Capture the cell that displays the provided text and extract its (x, y) central coordinate. 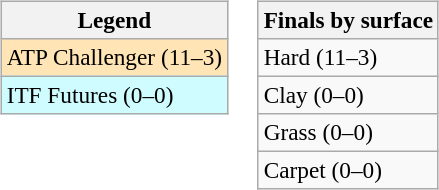
Finals by surface (348, 20)
Grass (0–0) (348, 133)
ATP Challenger (11–3) (114, 57)
Clay (0–0) (348, 95)
Carpet (0–0) (348, 171)
Hard (11–3) (348, 57)
Legend (114, 20)
ITF Futures (0–0) (114, 95)
